Return [X, Y] of the center of cell containing provided text 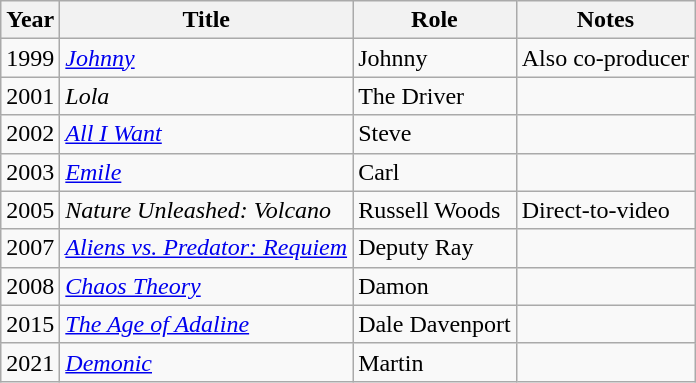
Role [435, 20]
Nature Unleashed: Volcano [206, 210]
Emile [206, 172]
All I Want [206, 134]
2007 [30, 248]
Direct-to-video [605, 210]
Aliens vs. Predator: Requiem [206, 248]
Notes [605, 20]
2008 [30, 286]
2005 [30, 210]
2001 [30, 96]
Steve [435, 134]
Lola [206, 96]
2021 [30, 362]
Russell Woods [435, 210]
Also co-producer [605, 58]
The Driver [435, 96]
Damon [435, 286]
Deputy Ray [435, 248]
2003 [30, 172]
Carl [435, 172]
Demonic [206, 362]
Year [30, 20]
2015 [30, 324]
2002 [30, 134]
1999 [30, 58]
Title [206, 20]
The Age of Adaline [206, 324]
Chaos Theory [206, 286]
Martin [435, 362]
Dale Davenport [435, 324]
